Capture the cell that displays the provided text and extract its (x, y) central coordinate. 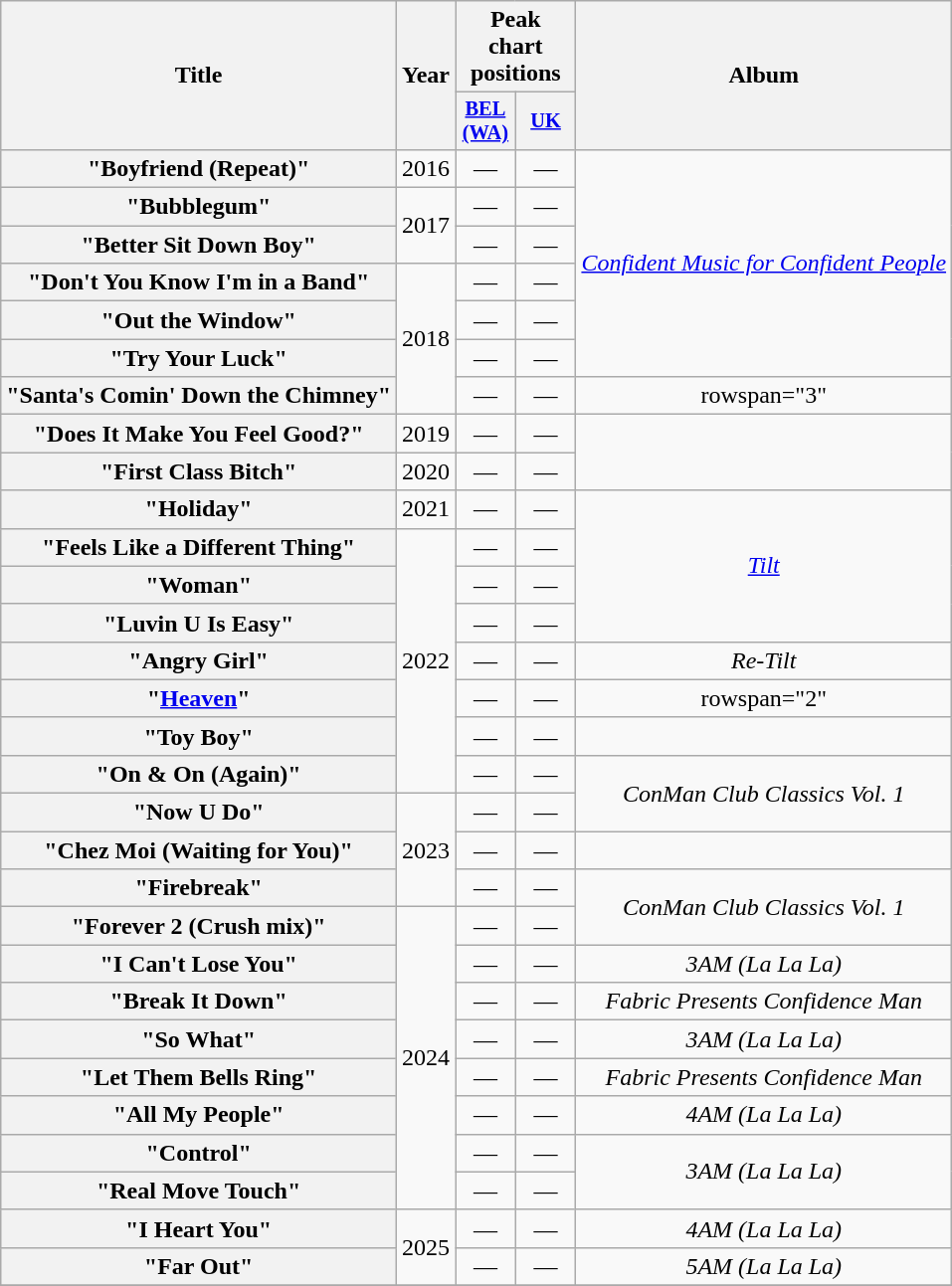
rowspan="2" (764, 698)
"Let Them Bells Ring" (199, 1077)
"Bubblegum" (199, 207)
"Heaven" (199, 698)
2018 (426, 339)
"Out the Window" (199, 320)
2023 (426, 850)
2019 (426, 434)
"Chez Moi (Waiting for You)" (199, 850)
"Control" (199, 1153)
"Far Out" (199, 1266)
"Feels Like a Different Thing" (199, 547)
2025 (426, 1247)
"On & On (Again)" (199, 774)
"First Class Bitch" (199, 471)
"Break It Down" (199, 1002)
BEL(WA) (485, 121)
2017 (426, 226)
"Firebreak" (199, 888)
Album (764, 76)
"Woman" (199, 585)
UK (545, 121)
2024 (426, 1058)
"Don't You Know I'm in a Band" (199, 282)
"Boyfriend (Repeat)" (199, 168)
Title (199, 76)
"Toy Boy" (199, 736)
Year (426, 76)
"Luvin U Is Easy" (199, 623)
Tilt (764, 566)
"Holiday" (199, 509)
5AM (La La La) (764, 1266)
rowspan="3" (764, 396)
2016 (426, 168)
"Real Move Touch" (199, 1191)
"Santa's Comin' Down the Chimney" (199, 396)
Peak chart positions (515, 47)
"Try Your Luck" (199, 358)
2020 (426, 471)
Confident Music for Confident People (764, 263)
"Now U Do" (199, 813)
"Forever 2 (Crush mix)" (199, 926)
"I Heart You" (199, 1228)
"Angry Girl" (199, 660)
"All My People" (199, 1115)
2022 (426, 660)
"I Can't Lose You" (199, 964)
"So What" (199, 1039)
"Does It Make You Feel Good?" (199, 434)
Re-Tilt (764, 660)
2021 (426, 509)
"Better Sit Down Boy" (199, 245)
